Find where the given text appears and provide that cell's center as (X, Y) coordinate. 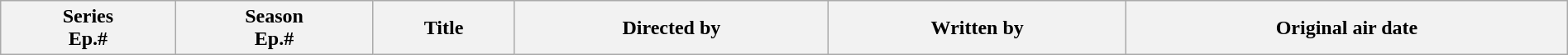
Directed by (672, 28)
SeasonEp.# (275, 28)
Original air date (1347, 28)
SeriesEp.# (88, 28)
Written by (978, 28)
Title (443, 28)
